Search for the cell housing the specified text and yield its [x, y] center coordinate. 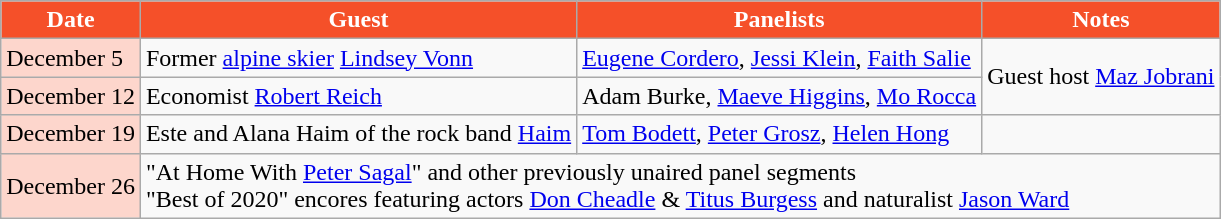
Date [71, 20]
Economist Robert Reich [358, 96]
December 12 [71, 96]
Notes [1101, 20]
Este and Alana Haim of the rock band Haim [358, 134]
Panelists [780, 20]
Eugene Cordero, Jessi Klein, Faith Salie [780, 58]
Guest [358, 20]
December 19 [71, 134]
Tom Bodett, Peter Grosz, Helen Hong [780, 134]
December 5 [71, 58]
December 26 [71, 186]
Guest host Maz Jobrani [1101, 77]
Adam Burke, Maeve Higgins, Mo Rocca [780, 96]
Former alpine skier Lindsey Vonn [358, 58]
